Output the (x, y) coordinate of the center of the cell containing the given text.  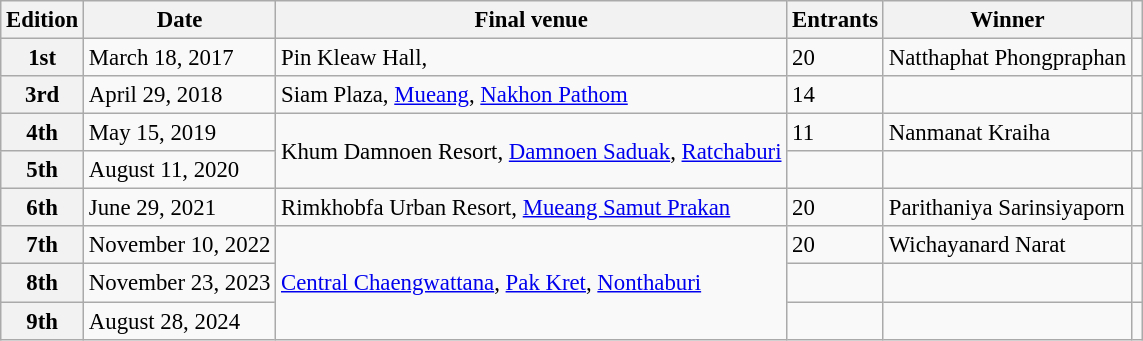
Natthaphat Phongpraphan (1007, 58)
Wichayanard Narat (1007, 245)
Khum Damnoen Resort, Damnoen Saduak, Ratchaburi (532, 152)
Nanmanat Kraiha (1007, 133)
Central Chaengwattana, Pak Kret, Nonthaburi (532, 282)
Siam Plaza, Mueang, Nakhon Pathom (532, 95)
April 29, 2018 (180, 95)
May 15, 2019 (180, 133)
Date (180, 20)
14 (836, 95)
Final venue (532, 20)
March 18, 2017 (180, 58)
4th (42, 133)
1st (42, 58)
6th (42, 208)
August 28, 2024 (180, 321)
11 (836, 133)
3rd (42, 95)
9th (42, 321)
5th (42, 170)
Edition (42, 20)
7th (42, 245)
Pin Kleaw Hall, (532, 58)
November 10, 2022 (180, 245)
August 11, 2020 (180, 170)
8th (42, 283)
Entrants (836, 20)
Winner (1007, 20)
Parithaniya Sarinsiyaporn (1007, 208)
June 29, 2021 (180, 208)
November 23, 2023 (180, 283)
Rimkhobfa Urban Resort, Mueang Samut Prakan (532, 208)
